Determine the [x, y] coordinate at the center of the cell enclosing the given text.  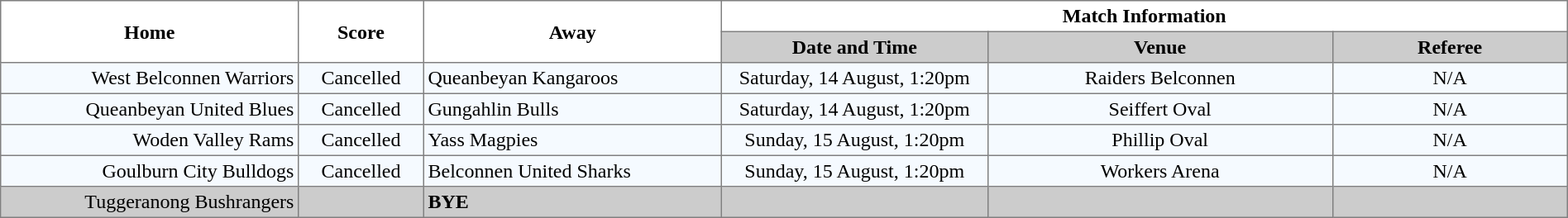
Venue [1159, 47]
Queanbeyan Kangaroos [572, 78]
Seiffert Oval [1159, 109]
Yass Magpies [572, 140]
Raiders Belconnen [1159, 78]
Home [150, 31]
Workers Arena [1159, 171]
Away [572, 31]
Phillip Oval [1159, 140]
Woden Valley Rams [150, 140]
Tuggeranong Bushrangers [150, 202]
West Belconnen Warriors [150, 78]
Score [361, 31]
Belconnen United Sharks [572, 171]
Referee [1450, 47]
Date and Time [854, 47]
Goulburn City Bulldogs [150, 171]
Match Information [1145, 17]
Queanbeyan United Blues [150, 109]
Gungahlin Bulls [572, 109]
BYE [572, 202]
